Output the (X, Y) coordinate of the center of the cell containing the given text.  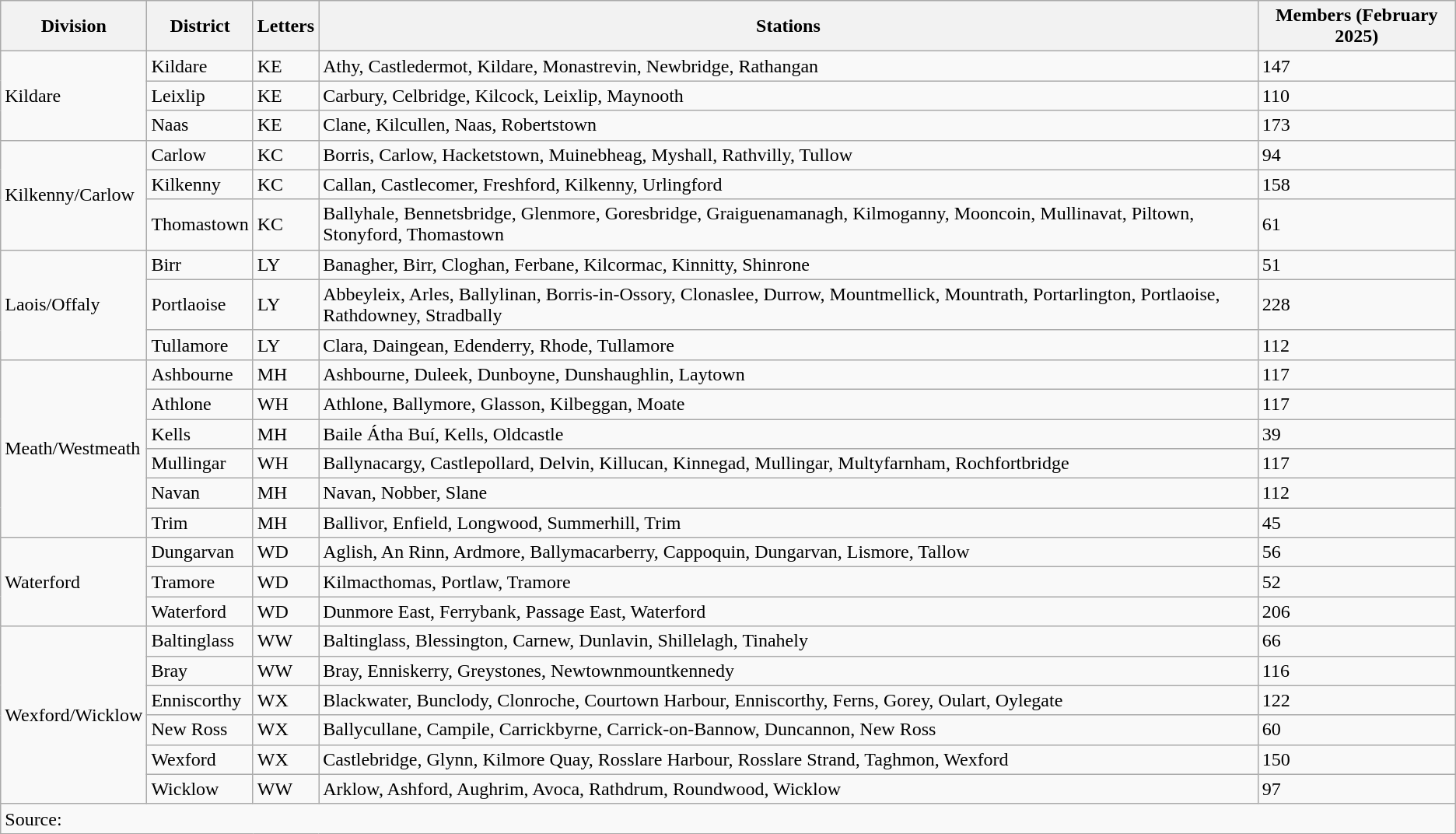
Tullamore (200, 345)
Kells (200, 433)
Trim (200, 523)
Navan (200, 493)
Ashbourne (200, 374)
Dungarvan (200, 552)
Baltinglass (200, 641)
228 (1356, 305)
Navan, Nobber, Slane (789, 493)
Carlow (200, 155)
Kilkenny (200, 184)
District (200, 26)
Baltinglass, Blessington, Carnew, Dunlavin, Shillelagh, Tinahely (789, 641)
Blackwater, Bunclody, Clonroche, Courtown Harbour, Enniscorthy, Ferns, Gorey, Oulart, Oylegate (789, 700)
Thomastown (200, 224)
116 (1356, 671)
Ballycullane, Campile, Carrickbyrne, Carrick-on-Bannow, Duncannon, New Ross (789, 730)
206 (1356, 611)
Bray (200, 671)
158 (1356, 184)
Wexford (200, 759)
Kilmacthomas, Portlaw, Tramore (789, 582)
Athlone, Ballymore, Glasson, Kilbeggan, Moate (789, 404)
Kilkenny/Carlow (74, 194)
Bray, Enniskerry, Greystones, Newtownmountkennedy (789, 671)
Abbeyleix, Arles, Ballylinan, Borris-in-Ossory, Clonaslee, Durrow, Mountmellick, Mountrath, Portarlington, Portlaoise, Rathdowney, Stradbally (789, 305)
Ashbourne, Duleek, Dunboyne, Dunshaughlin, Laytown (789, 374)
52 (1356, 582)
61 (1356, 224)
Ballyhale, Bennetsbridge, Glenmore, Goresbridge, Graiguenamanagh, Kilmoganny, Mooncoin, Mullinavat, Piltown, Stonyford, Thomastown (789, 224)
56 (1356, 552)
Baile Átha Buí, Kells, Oldcastle (789, 433)
97 (1356, 789)
Wicklow (200, 789)
Division (74, 26)
Banagher, Birr, Cloghan, Ferbane, Kilcormac, Kinnitty, Shinrone (789, 265)
Letters (285, 26)
Meath/Westmeath (74, 448)
Castlebridge, Glynn, Kilmore Quay, Rosslare Harbour, Rosslare Strand, Taghmon, Wexford (789, 759)
Ballynacargy, Castlepollard, Delvin, Killucan, Kinnegad, Mullingar, Multyfarnham, Rochfortbridge (789, 464)
Birr (200, 265)
110 (1356, 96)
Members (February 2025) (1356, 26)
45 (1356, 523)
173 (1356, 125)
94 (1356, 155)
39 (1356, 433)
Clara, Daingean, Edenderry, Rhode, Tullamore (789, 345)
New Ross (200, 730)
Aglish, An Rinn, Ardmore, Ballymacarberry, Cappoquin, Dungarvan, Lismore, Tallow (789, 552)
Athy, Castledermot, Kildare, Monastrevin, Newbridge, Rathangan (789, 66)
66 (1356, 641)
51 (1356, 265)
150 (1356, 759)
60 (1356, 730)
Leixlip (200, 96)
Mullingar (200, 464)
122 (1356, 700)
Dunmore East, Ferrybank, Passage East, Waterford (789, 611)
Wexford/Wicklow (74, 715)
Callan, Castlecomer, Freshford, Kilkenny, Urlingford (789, 184)
Stations (789, 26)
Portlaoise (200, 305)
Carbury, Celbridge, Kilcock, Leixlip, Maynooth (789, 96)
Ballivor, Enfield, Longwood, Summerhill, Trim (789, 523)
Laois/Offaly (74, 305)
Naas (200, 125)
Tramore (200, 582)
Source: (728, 818)
147 (1356, 66)
Clane, Kilcullen, Naas, Robertstown (789, 125)
Enniscorthy (200, 700)
Arklow, Ashford, Aughrim, Avoca, Rathdrum, Roundwood, Wicklow (789, 789)
Borris, Carlow, Hacketstown, Muinebheag, Myshall, Rathvilly, Tullow (789, 155)
Athlone (200, 404)
